Determine the [X, Y] coordinate at the center of the cell enclosing the given text.  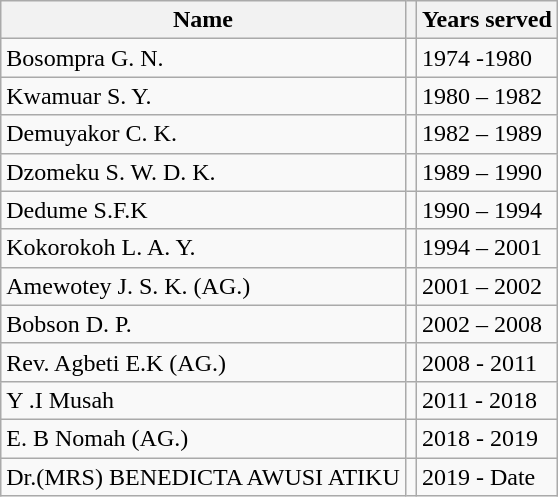
1974 -1980 [486, 58]
2008 - 2011 [486, 362]
Kwamuar S. Y. [204, 96]
Dedume S.F.K [204, 210]
1982 – 1989 [486, 134]
1994 – 2001 [486, 248]
2011 - 2018 [486, 400]
Demuyakor C. K. [204, 134]
1990 – 1994 [486, 210]
1989 – 1990 [486, 172]
2018 - 2019 [486, 438]
Name [204, 20]
Rev. Agbeti E.K (AG.) [204, 362]
Dzomeku S. W. D. K. [204, 172]
2001 – 2002 [486, 286]
Bosompra G. N. [204, 58]
2002 – 2008 [486, 324]
E. B Nomah (AG.) [204, 438]
2019 - Date [486, 477]
1980 – 1982 [486, 96]
Dr.(MRS) BENEDICTA AWUSI ATIKU [204, 477]
Kokorokoh L. A. Y. [204, 248]
Amewotey J. S. K. (AG.) [204, 286]
Bobson D. P. [204, 324]
Years served [486, 20]
Y .I Musah [204, 400]
